Locate the cell with the specified text and output its [x, y] center coordinate. 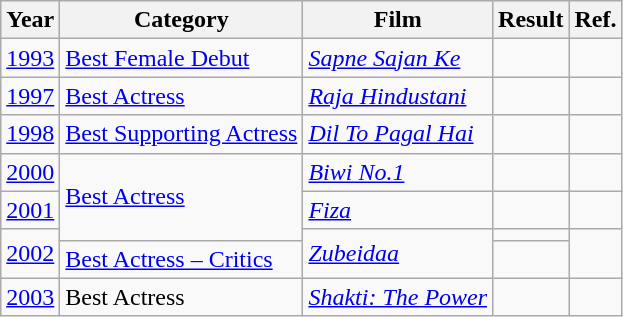
Zubeidaa [398, 254]
Sapne Sajan Ke [398, 58]
Raja Hindustani [398, 96]
2000 [30, 172]
Biwi No.1 [398, 172]
2002 [30, 254]
Category [182, 20]
Fiza [398, 210]
Best Female Debut [182, 58]
1997 [30, 96]
1998 [30, 134]
Dil To Pagal Hai [398, 134]
Shakti: The Power [398, 297]
2001 [30, 210]
Best Actress – Critics [182, 259]
Year [30, 20]
Film [398, 20]
2003 [30, 297]
1993 [30, 58]
Best Supporting Actress [182, 134]
Ref. [596, 20]
Result [531, 20]
